Capture the cell that displays the provided text and extract its [x, y] central coordinate. 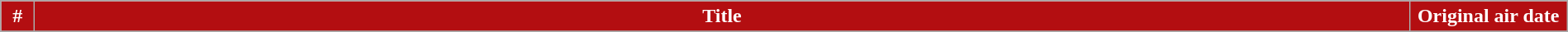
Original air date [1489, 16]
Title [722, 16]
# [18, 16]
